Provide the [X, Y] coordinate of the cell's center where the given text is located.  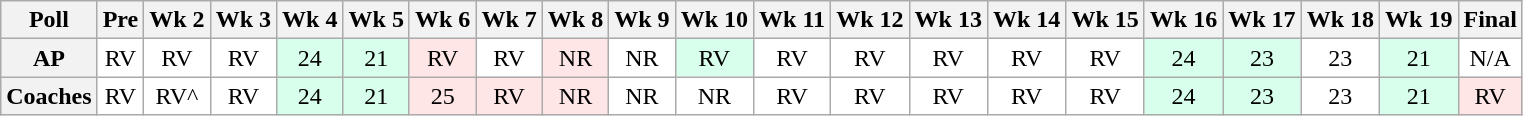
Wk 12 [870, 20]
Wk 2 [177, 20]
Wk 15 [1105, 20]
Coaches [49, 96]
Wk 9 [642, 20]
Wk 13 [948, 20]
Wk 8 [575, 20]
Final [1490, 20]
Poll [49, 20]
Wk 16 [1183, 20]
Wk 4 [310, 20]
Wk 6 [442, 20]
Wk 17 [1262, 20]
Pre [120, 20]
Wk 14 [1026, 20]
Wk 19 [1419, 20]
Wk 18 [1340, 20]
25 [442, 96]
Wk 3 [243, 20]
Wk 5 [376, 20]
AP [49, 58]
Wk 7 [509, 20]
RV^ [177, 96]
Wk 10 [714, 20]
Wk 11 [792, 20]
N/A [1490, 58]
